Extract the [X, Y] coordinate from the center of the cell holding the provided text.  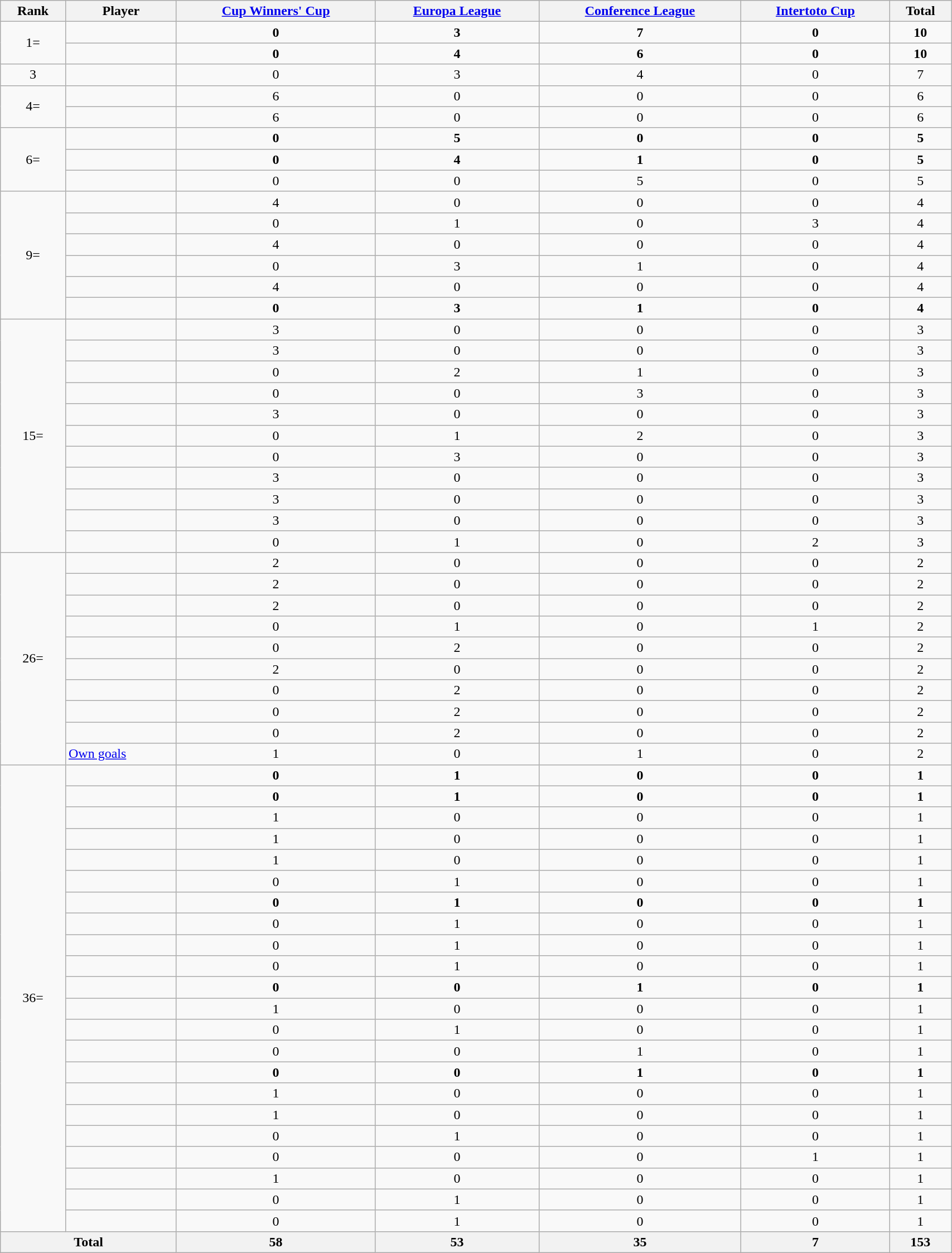
36= [33, 998]
1= [33, 43]
53 [457, 1242]
Player [120, 11]
6= [33, 159]
Intertoto Cup [815, 11]
4= [33, 107]
26= [33, 658]
153 [920, 1242]
58 [276, 1242]
Rank [33, 11]
Own goals [120, 754]
35 [640, 1242]
9= [33, 255]
Conference League [640, 11]
Cup Winners' Cup [276, 11]
15= [33, 436]
Europa League [457, 11]
